Output the (X, Y) coordinate of the center of the cell containing the given text.  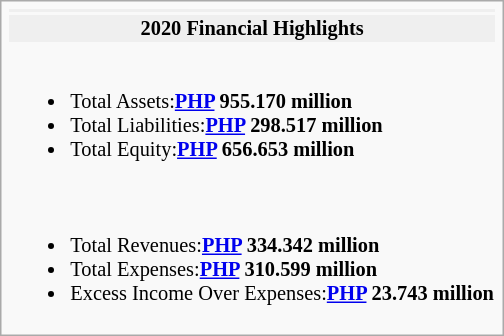
Total Assets:PHP 955.170 millionTotal Liabilities:PHP 298.517 millionTotal Equity:PHP 656.653 million (252, 115)
Total Revenues:PHP 334.342 millionTotal Expenses:PHP 310.599 millionExcess Income Over Expenses:PHP 23.743 million (252, 257)
2020 Financial Highlights (252, 28)
